Detect which cell encompasses the target text, then output its (X, Y) center coordinate. 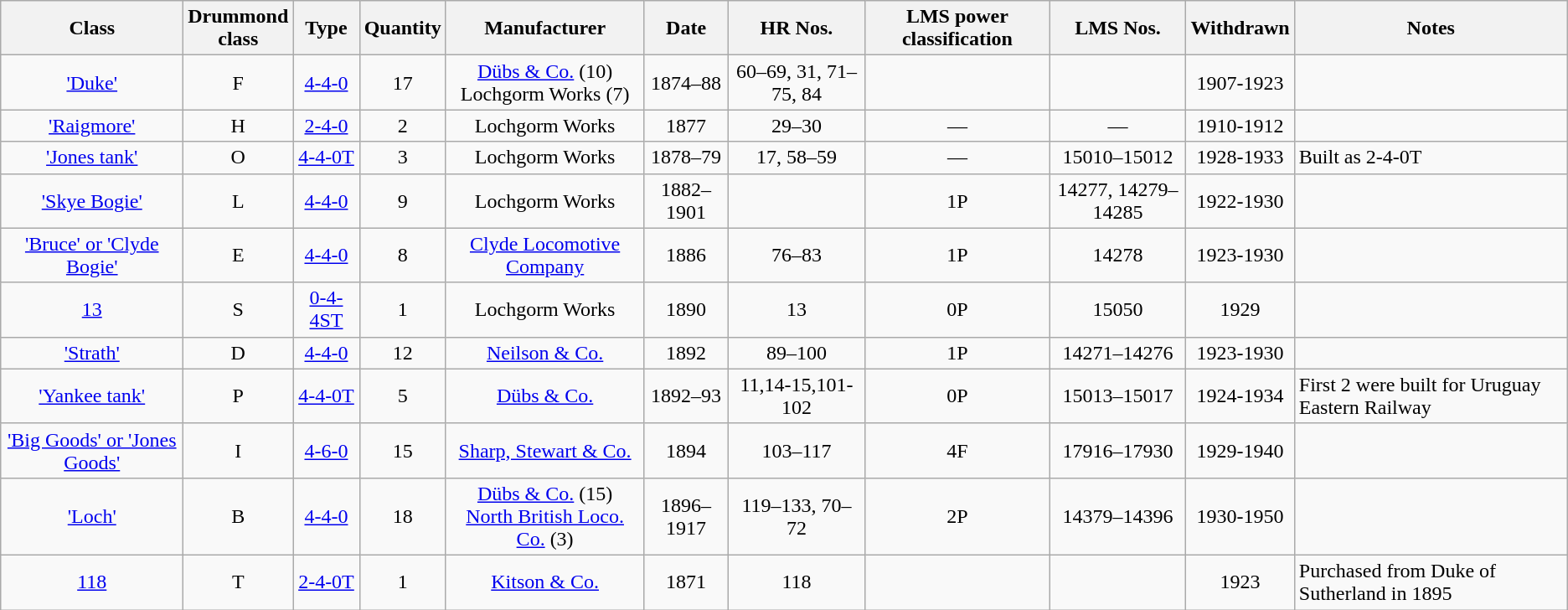
'Strath' (92, 353)
Purchased from Duke of Sutherland in 1895 (1431, 582)
B (238, 516)
1923 (1240, 582)
2 (402, 126)
LMS power classification (957, 28)
Drummondclass (238, 28)
'Yankee tank' (92, 395)
Clyde Locomotive Company (544, 255)
1929-1940 (1240, 451)
1929 (1240, 310)
1924-1934 (1240, 395)
S (238, 310)
Kitson & Co. (544, 582)
8 (402, 255)
P (238, 395)
15013–15017 (1117, 395)
1882–1901 (686, 201)
HR Nos. (797, 28)
1886 (686, 255)
Dübs & Co. (544, 395)
'Loch' (92, 516)
2P (957, 516)
17 (402, 82)
0-4-4ST (327, 310)
'Big Goods' or 'Jones Goods' (92, 451)
2-4-0 (327, 126)
Quantity (402, 28)
1928-1933 (1240, 158)
1907-1923 (1240, 82)
103–117 (797, 451)
1892–93 (686, 395)
15050 (1117, 310)
18 (402, 516)
9 (402, 201)
T (238, 582)
1874–88 (686, 82)
E (238, 255)
'Raigmore' (92, 126)
5 (402, 395)
Dübs & Co. (10)Lochgorm Works (7) (544, 82)
14278 (1117, 255)
12 (402, 353)
1894 (686, 451)
1922-1930 (1240, 201)
1892 (686, 353)
14379–14396 (1117, 516)
14277, 14279–14285 (1117, 201)
76–83 (797, 255)
1878–79 (686, 158)
First 2 were built for Uruguay Eastern Railway (1431, 395)
'Jones tank' (92, 158)
60–69, 31, 71–75, 84 (797, 82)
3 (402, 158)
'Skye Bogie' (92, 201)
Manufacturer (544, 28)
Neilson & Co. (544, 353)
1930-1950 (1240, 516)
17, 58–59 (797, 158)
2-4-0T (327, 582)
O (238, 158)
Date (686, 28)
4-6-0 (327, 451)
F (238, 82)
1890 (686, 310)
LMS Nos. (1117, 28)
Sharp, Stewart & Co. (544, 451)
Withdrawn (1240, 28)
17916–17930 (1117, 451)
Notes (1431, 28)
14271–14276 (1117, 353)
11,14-15,101-102 (797, 395)
119–133, 70–72 (797, 516)
H (238, 126)
Built as 2-4-0T (1431, 158)
Dübs & Co. (15)North British Loco. Co. (3) (544, 516)
89–100 (797, 353)
Type (327, 28)
15010–15012 (1117, 158)
Class (92, 28)
D (238, 353)
15 (402, 451)
1910-1912 (1240, 126)
1877 (686, 126)
1896–1917 (686, 516)
'Bruce' or 'Clyde Bogie' (92, 255)
L (238, 201)
29–30 (797, 126)
'Duke' (92, 82)
4F (957, 451)
I (238, 451)
1871 (686, 582)
